Search for the cell housing the specified text and yield its [X, Y] center coordinate. 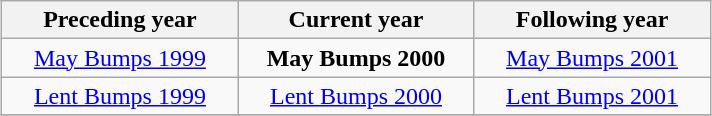
Preceding year [120, 20]
Following year [592, 20]
Lent Bumps 2001 [592, 96]
Current year [356, 20]
Lent Bumps 2000 [356, 96]
May Bumps 2000 [356, 58]
Lent Bumps 1999 [120, 96]
May Bumps 1999 [120, 58]
May Bumps 2001 [592, 58]
